Identify which cell holds the provided text, then report its [X, Y] central coordinate. 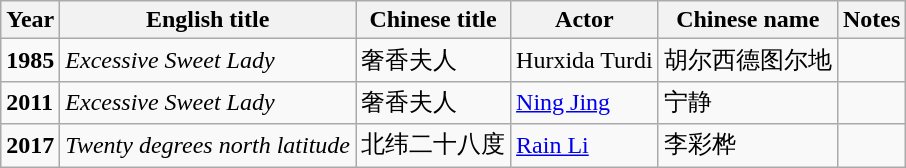
Hurxida Turdi [585, 60]
Ning Jing [585, 102]
Actor [585, 20]
Year [30, 20]
胡尔西德图尔地 [748, 60]
Rain Li [585, 146]
李彩桦 [748, 146]
北纬二十八度 [434, 146]
Notes [871, 20]
Chinese name [748, 20]
Chinese title [434, 20]
2011 [30, 102]
2017 [30, 146]
English title [208, 20]
Twenty degrees north latitude [208, 146]
宁静 [748, 102]
1985 [30, 60]
